Determine the [X, Y] coordinate at the center of the cell enclosing the given text.  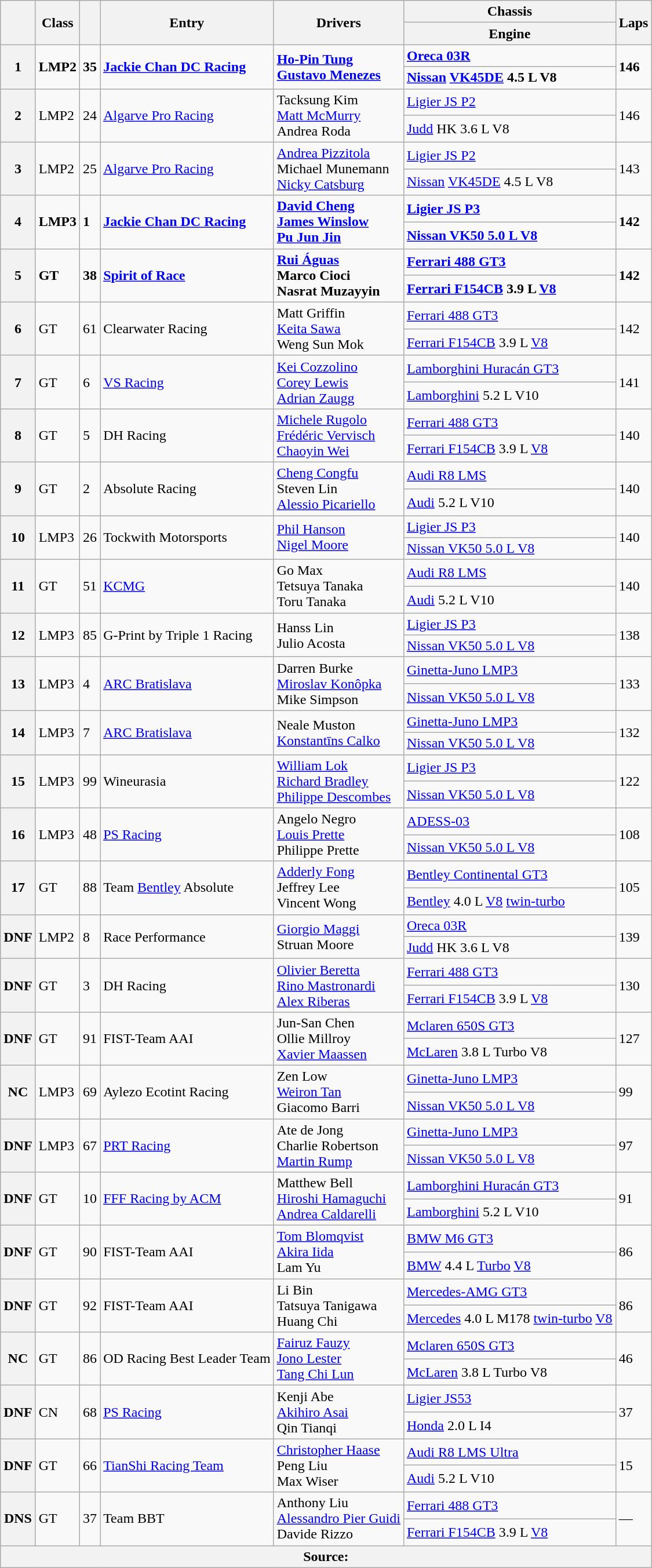
127 [633, 1038]
132 [633, 732]
122 [633, 781]
51 [90, 586]
Team Bentley Absolute [187, 888]
Laps [633, 23]
Phil Hanson Nigel Moore [338, 538]
143 [633, 169]
PRT Racing [187, 1145]
Class [57, 23]
Race Performance [187, 936]
Olivier Beretta Rino Mastronardi Alex Riberas [338, 985]
68 [90, 1412]
Hanss Lin Julio Acosta [338, 635]
88 [90, 888]
14 [18, 732]
Cheng Congfu Steven Lin Alessio Picariello [338, 488]
Honda 2.0 L I4 [509, 1425]
— [633, 1519]
Mercedes 4.0 L M178 twin-turbo V8 [509, 1319]
TianShi Racing Team [187, 1465]
16 [18, 834]
Zen Low Weiron Tan Giacomo Barri [338, 1092]
Wineurasia [187, 781]
Ate de Jong Charlie Robertson Martin Rump [338, 1145]
Engine [509, 34]
17 [18, 888]
David Cheng James Winslow Pu Jun Jin [338, 222]
133 [633, 684]
24 [90, 115]
OD Racing Best Leader Team [187, 1359]
Michele Rugolo Frédéric Vervisch Chaoyin Wei [338, 435]
BMW 4.4 L Turbo V8 [509, 1266]
35 [90, 67]
92 [90, 1306]
Adderly Fong Jeffrey Lee Vincent Wong [338, 888]
85 [90, 635]
William Lok Richard Bradley Philippe Descombes [338, 781]
Ligier JS53 [509, 1399]
Chassis [509, 12]
Anthony Liu Alessandro Pier Guidi Davide Rizzo [338, 1519]
ADESS-03 [509, 821]
67 [90, 1145]
Matthew Bell Hiroshi Hamaguchi Andrea Caldarelli [338, 1199]
Aylezo Ecotint Racing [187, 1092]
48 [90, 834]
Matt Griffin Keita Sawa Weng Sun Mok [338, 329]
25 [90, 169]
DNS [18, 1519]
13 [18, 684]
38 [90, 275]
9 [18, 488]
90 [90, 1252]
97 [633, 1145]
12 [18, 635]
KCMG [187, 586]
Ho-Pin Tung Gustavo Menezes [338, 67]
26 [90, 538]
69 [90, 1092]
Giorgio Maggi Struan Moore [338, 936]
G-Print by Triple 1 Racing [187, 635]
Kei Cozzolino Corey Lewis Adrian Zaugg [338, 382]
Kenji Abe Akihiro Asai Qin Tianqi [338, 1412]
Tacksung Kim Matt McMurry Andrea Roda [338, 115]
46 [633, 1359]
Audi R8 LMS Ultra [509, 1452]
139 [633, 936]
66 [90, 1465]
138 [633, 635]
Source: [326, 1556]
11 [18, 586]
Go Max Tetsuya Tanaka Toru Tanaka [338, 586]
108 [633, 834]
CN [57, 1412]
Angelo Negro Louis Prette Philippe Prette [338, 834]
Spirit of Race [187, 275]
130 [633, 985]
Jun-San Chen Ollie Millroy Xavier Maassen [338, 1038]
Bentley Continental GT3 [509, 874]
Entry [187, 23]
Andrea Pizzitola Michael Munemann Nicky Catsburg [338, 169]
VS Racing [187, 382]
Tom Blomqvist Akira Iida Lam Yu [338, 1252]
141 [633, 382]
Christopher Haase Peng Liu Max Wiser [338, 1465]
Absolute Racing [187, 488]
Drivers [338, 23]
Rui Águas Marco Cioci Nasrat Muzayyin [338, 275]
FFF Racing by ACM [187, 1199]
Neale Muston Konstantīns Calko [338, 732]
BMW M6 GT3 [509, 1239]
Mercedes-AMG GT3 [509, 1292]
Fairuz Fauzy Jono Lester Tang Chi Lun [338, 1359]
105 [633, 888]
Team BBT [187, 1519]
61 [90, 329]
Clearwater Racing [187, 329]
Darren Burke Miroslav Konôpka Mike Simpson [338, 684]
Tockwith Motorsports [187, 538]
Bentley 4.0 L V8 twin-turbo [509, 901]
Li Bin Tatsuya Tanigawa Huang Chi [338, 1306]
